Determine the (x, y) coordinate at the center of the cell enclosing the given text.  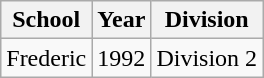
Year (122, 20)
Division 2 (207, 58)
1992 (122, 58)
Division (207, 20)
Frederic (46, 58)
School (46, 20)
